Provide the [x, y] coordinate of the cell's center where the given text is located.  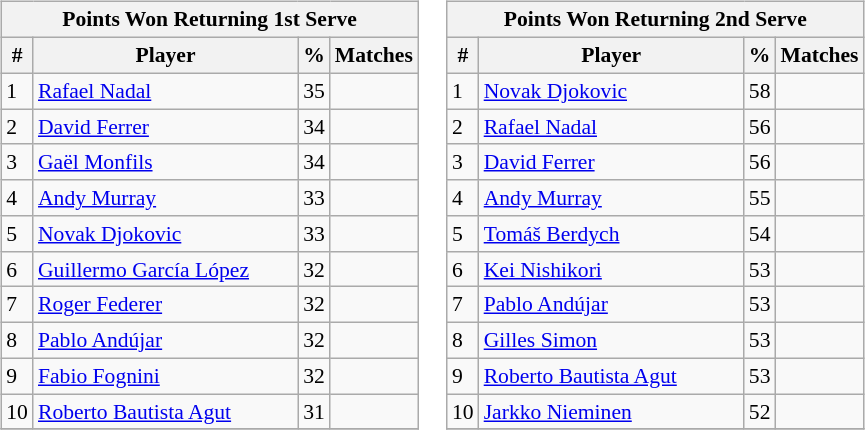
52 [760, 412]
Kei Nishikori [612, 269]
Points Won Returning 1st Serve [210, 20]
55 [760, 198]
Guillermo García López [166, 269]
Gilles Simon [612, 340]
58 [760, 91]
Roger Federer [166, 305]
Tomáš Berdych [612, 234]
Gaël Monfils [166, 162]
31 [314, 412]
Points Won Returning 2nd Serve [656, 20]
Jarkko Nieminen [612, 412]
35 [314, 91]
Fabio Fognini [166, 376]
54 [760, 234]
